Output the [X, Y] coordinate of the center of the cell containing the given text.  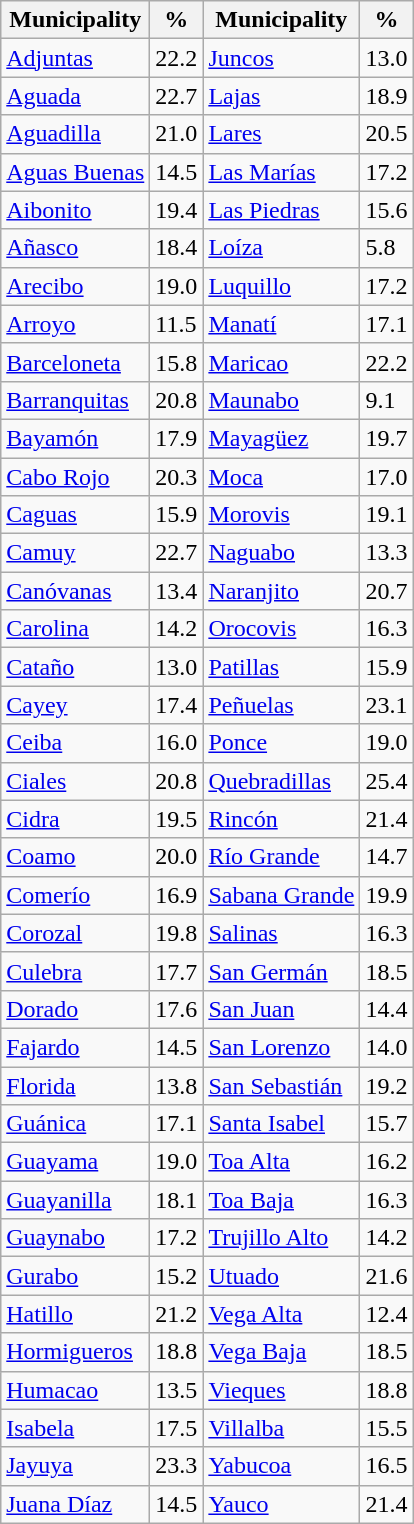
Carolina [76, 629]
Guaynabo [76, 1238]
23.3 [176, 1466]
5.8 [386, 248]
Maricao [282, 362]
Quebradillas [282, 781]
Patillas [282, 667]
13.3 [386, 553]
18.4 [176, 248]
Camuy [76, 553]
Salinas [282, 933]
19.7 [386, 438]
Aguas Buenas [76, 172]
13.8 [176, 1085]
Isabela [76, 1428]
Manatí [282, 324]
17.4 [176, 705]
Coamo [76, 857]
Sabana Grande [282, 895]
Rincón [282, 819]
23.1 [386, 705]
19.9 [386, 895]
16.5 [386, 1466]
Aguada [76, 96]
Hatillo [76, 1314]
15.7 [386, 1124]
16.0 [176, 743]
Corozal [76, 933]
17.9 [176, 438]
Las Piedras [282, 210]
20.5 [386, 134]
Vega Baja [282, 1352]
20.0 [176, 857]
Añasco [76, 248]
18.9 [386, 96]
Canóvanas [76, 591]
Lares [282, 134]
Guayama [76, 1162]
20.7 [386, 591]
15.8 [176, 362]
15.6 [386, 210]
Loíza [282, 248]
Lajas [282, 96]
San Germán [282, 971]
Adjuntas [76, 58]
Culebra [76, 971]
9.1 [386, 400]
Aguadilla [76, 134]
Guánica [76, 1124]
Peñuelas [282, 705]
Vieques [282, 1390]
25.4 [386, 781]
12.4 [386, 1314]
Juncos [282, 58]
14.4 [386, 1009]
Morovis [282, 515]
15.5 [386, 1428]
Luquillo [282, 286]
Trujillo Alto [282, 1238]
Comerío [76, 895]
11.5 [176, 324]
Caguas [76, 515]
Gurabo [76, 1276]
16.2 [386, 1162]
21.6 [386, 1276]
Yabucoa [282, 1466]
Hormigueros [76, 1352]
Las Marías [282, 172]
20.3 [176, 477]
17.5 [176, 1428]
Juana Díaz [76, 1504]
Toa Baja [282, 1200]
Naranjito [282, 591]
Yauco [282, 1504]
17.7 [176, 971]
Jayuya [76, 1466]
Fajardo [76, 1047]
Humacao [76, 1390]
13.5 [176, 1390]
San Juan [282, 1009]
19.2 [386, 1085]
17.6 [176, 1009]
16.9 [176, 895]
21.2 [176, 1314]
14.0 [386, 1047]
17.0 [386, 477]
Maunabo [282, 400]
Ciales [76, 781]
Guayanilla [76, 1200]
19.4 [176, 210]
Florida [76, 1085]
Río Grande [282, 857]
Cayey [76, 705]
Naguabo [282, 553]
Vega Alta [282, 1314]
Aibonito [76, 210]
Orocovis [282, 629]
San Sebastián [282, 1085]
21.0 [176, 134]
Utuado [282, 1276]
Santa Isabel [282, 1124]
San Lorenzo [282, 1047]
Cidra [76, 819]
Barranquitas [76, 400]
Arecibo [76, 286]
Villalba [282, 1428]
15.2 [176, 1276]
19.1 [386, 515]
Cataño [76, 667]
18.1 [176, 1200]
Toa Alta [282, 1162]
Dorado [76, 1009]
Arroyo [76, 324]
14.7 [386, 857]
Ceiba [76, 743]
Mayagüez [282, 438]
Bayamón [76, 438]
Cabo Rojo [76, 477]
Moca [282, 477]
19.5 [176, 819]
Barceloneta [76, 362]
19.8 [176, 933]
Ponce [282, 743]
13.4 [176, 591]
